Scan for the cell matching the given text and deliver its [X, Y] coordinate at center. 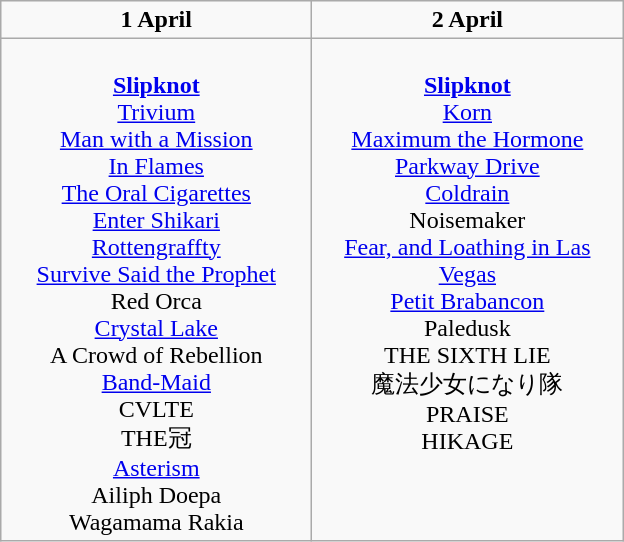
1 April [156, 20]
2 April [468, 20]
